Extract the [x, y] coordinate from the center of the cell holding the provided text.  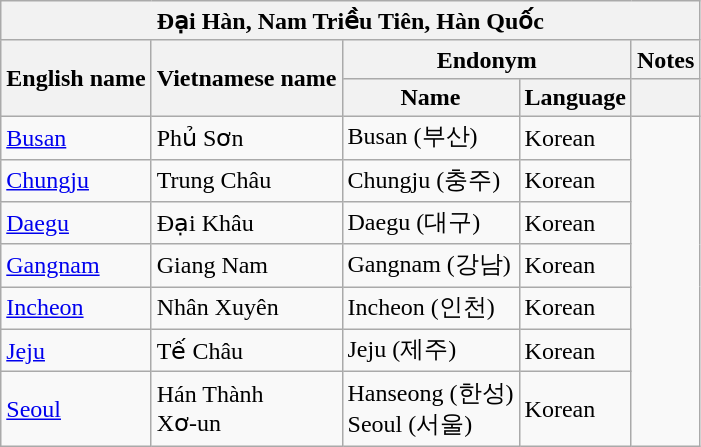
Vietnamese name [246, 78]
Daegu [76, 224]
English name [76, 78]
Tế Châu [246, 350]
Đại Khâu [246, 224]
Notes [665, 59]
Hán ThànhXơ-un [246, 409]
Nhân Xuyên [246, 308]
Trung Châu [246, 180]
Gangnam (강남) [430, 266]
Daegu (대구) [430, 224]
Incheon [76, 308]
Endonym [486, 59]
Busan (부산) [430, 138]
Seoul [76, 409]
Giang Nam [246, 266]
Phủ Sơn [246, 138]
Hanseong (한성)Seoul (서울) [430, 409]
Jeju [76, 350]
Language [575, 97]
Đại Hàn, Nam Triều Tiên, Hàn Quốc [350, 21]
Incheon (인천) [430, 308]
Busan [76, 138]
Gangnam [76, 266]
Jeju (제주) [430, 350]
Chungju [76, 180]
Name [430, 97]
Chungju (충주) [430, 180]
